Identify which cell holds the provided text, then report its [x, y] central coordinate. 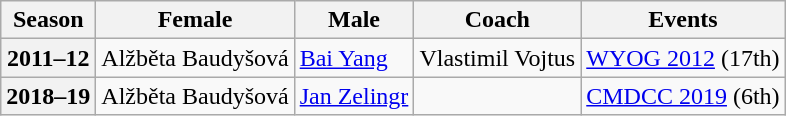
CMDCC 2019 (6th) [683, 96]
Jan Zelingr [354, 96]
WYOG 2012 (17th) [683, 58]
2011–12 [48, 58]
Bai Yang [354, 58]
Coach [498, 20]
Female [195, 20]
Season [48, 20]
Vlastimil Vojtus [498, 58]
Events [683, 20]
2018–19 [48, 96]
Male [354, 20]
